Locate the cell with the specified text and output its (X, Y) center coordinate. 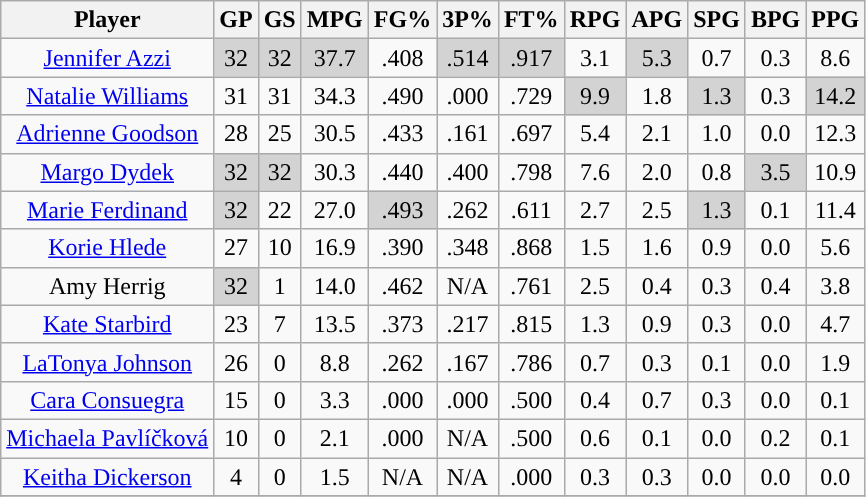
.786 (531, 362)
3P% (468, 20)
5.4 (595, 134)
2.7 (595, 210)
.514 (468, 58)
8.6 (836, 58)
8.8 (334, 362)
.462 (402, 286)
Natalie Williams (108, 96)
22 (280, 210)
Player (108, 20)
30.3 (334, 172)
MPG (334, 20)
GS (280, 20)
.493 (402, 210)
0.8 (717, 172)
3.3 (334, 400)
Amy Herrig (108, 286)
.611 (531, 210)
Margo Dydek (108, 172)
Kate Starbird (108, 324)
15 (236, 400)
1.0 (717, 134)
0.6 (595, 438)
.729 (531, 96)
7.6 (595, 172)
Keitha Dickerson (108, 477)
3.1 (595, 58)
5.3 (657, 58)
4 (236, 477)
.408 (402, 58)
16.9 (334, 248)
3.5 (775, 172)
FG% (402, 20)
34.3 (334, 96)
25 (280, 134)
7 (280, 324)
13.5 (334, 324)
.217 (468, 324)
27 (236, 248)
Michaela Pavlíčková (108, 438)
.917 (531, 58)
.433 (402, 134)
.167 (468, 362)
30.5 (334, 134)
.373 (402, 324)
.798 (531, 172)
.400 (468, 172)
26 (236, 362)
0.2 (775, 438)
3.8 (836, 286)
Adrienne Goodson (108, 134)
RPG (595, 20)
14.2 (836, 96)
11.4 (836, 210)
Korie Hlede (108, 248)
14.0 (334, 286)
27.0 (334, 210)
28 (236, 134)
.868 (531, 248)
.348 (468, 248)
5.6 (836, 248)
1.9 (836, 362)
23 (236, 324)
Jennifer Azzi (108, 58)
1.6 (657, 248)
FT% (531, 20)
9.9 (595, 96)
BPG (775, 20)
PPG (836, 20)
.761 (531, 286)
1.8 (657, 96)
4.7 (836, 324)
1 (280, 286)
.390 (402, 248)
10.9 (836, 172)
GP (236, 20)
.161 (468, 134)
.815 (531, 324)
APG (657, 20)
LaTonya Johnson (108, 362)
SPG (717, 20)
12.3 (836, 134)
Cara Consuegra (108, 400)
Marie Ferdinand (108, 210)
2.0 (657, 172)
.490 (402, 96)
.697 (531, 134)
37.7 (334, 58)
.440 (402, 172)
